Extract the [x, y] coordinate from the center of the cell holding the provided text.  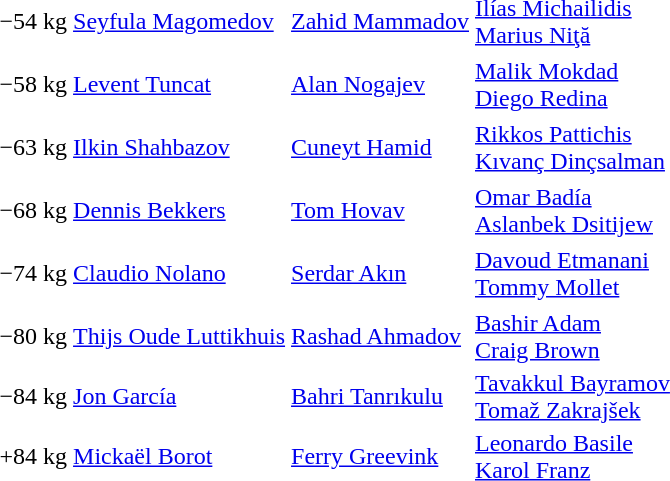
Serdar Akın [380, 274]
Cuneyt Hamid [380, 148]
Thijs Oude Luttikhuis [180, 336]
Alan Nogajev [380, 84]
Levent Tuncat [180, 84]
Bahri Tanrıkulu [380, 396]
Ilkin Shahbazov [180, 148]
Jon García [180, 396]
Rashad Ahmadov [380, 336]
Tom Hovav [380, 210]
Dennis Bekkers [180, 210]
Claudio Nolano [180, 274]
